From the cell containing the given text, extract its center point as [x, y] coordinate. 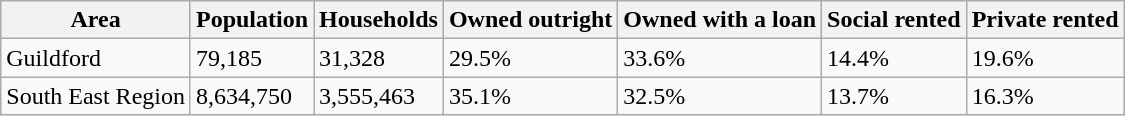
Owned with a loan [720, 20]
14.4% [894, 58]
19.6% [1045, 58]
South East Region [96, 96]
35.1% [530, 96]
Population [252, 20]
Social rented [894, 20]
16.3% [1045, 96]
Private rented [1045, 20]
79,185 [252, 58]
3,555,463 [379, 96]
Households [379, 20]
Area [96, 20]
Guildford [96, 58]
8,634,750 [252, 96]
13.7% [894, 96]
33.6% [720, 58]
29.5% [530, 58]
31,328 [379, 58]
Owned outright [530, 20]
32.5% [720, 96]
